From the cell containing the given text, extract its center point as [X, Y] coordinate. 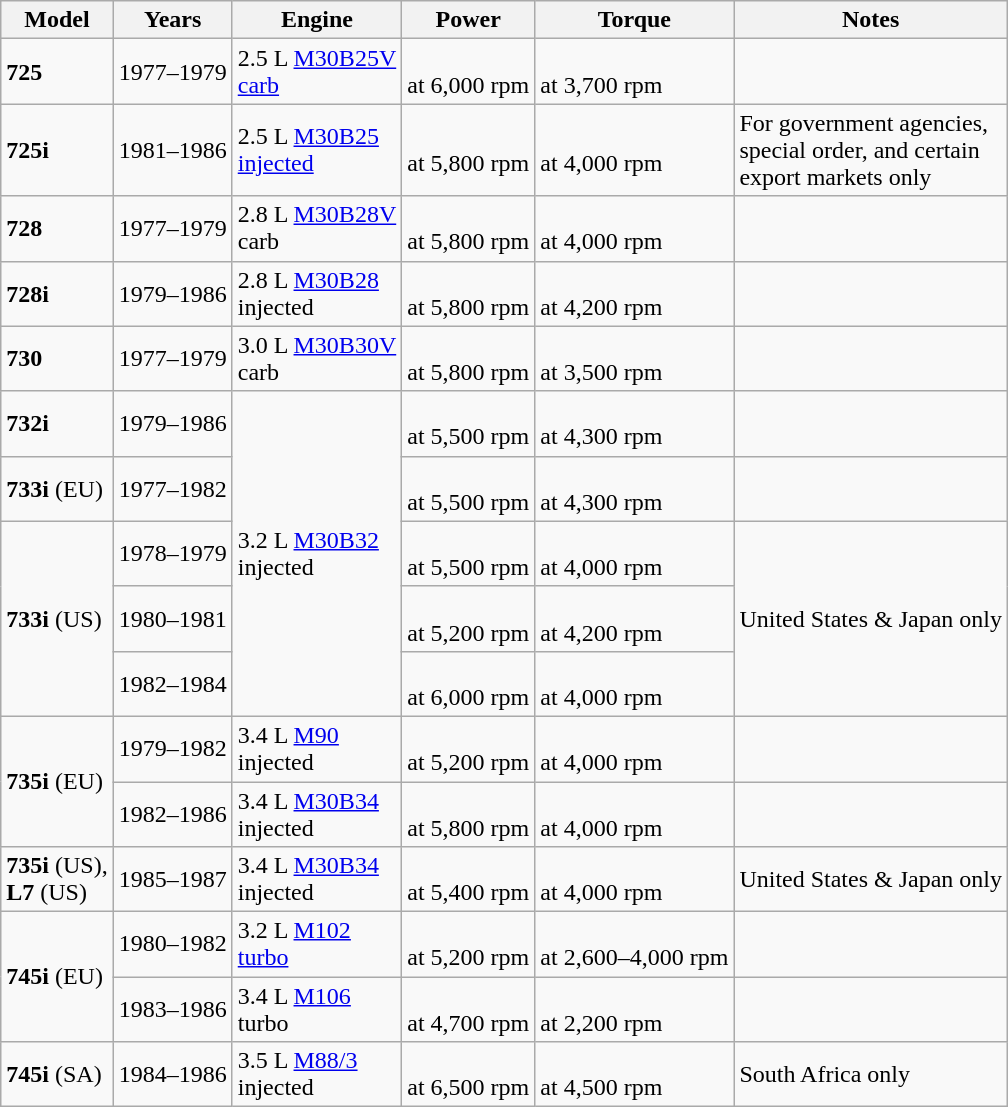
at 4,700 rpm [468, 1010]
1978–1979 [172, 554]
1984–1986 [172, 1074]
1985–1987 [172, 880]
at 3,500 rpm [634, 358]
728 [57, 228]
at 5,400 rpm [468, 880]
3.4 L M106 turbo [317, 1010]
1982–1986 [172, 814]
735i (EU) [57, 781]
3.0 L M30B30V carb [317, 358]
1979–1982 [172, 748]
1980–1982 [172, 944]
725 [57, 72]
Power [468, 20]
1981–1986 [172, 150]
728i [57, 294]
733i (US) [57, 618]
Engine [317, 20]
3.2 L M30B32 injected [317, 554]
For government agencies,special order, and certainexport markets only [871, 150]
Model [57, 20]
at 3,700 rpm [634, 72]
South Africa only [871, 1074]
Torque [634, 20]
2.5 L M30B25V carb [317, 72]
2.8 L M30B28 injected [317, 294]
1983–1986 [172, 1010]
1982–1984 [172, 684]
735i (US), L7 (US) [57, 880]
Notes [871, 20]
at 2,200 rpm [634, 1010]
725i [57, 150]
Years [172, 20]
at 6,500 rpm [468, 1074]
3.2 L M102 turbo [317, 944]
730 [57, 358]
at 2,600–4,000 rpm [634, 944]
1977–1982 [172, 488]
1980–1981 [172, 618]
2.5 L M30B25 injected [317, 150]
at 4,500 rpm [634, 1074]
2.8 L M30B28V carb [317, 228]
3.5 L M88/3 injected [317, 1074]
745i (EU) [57, 977]
745i (SA) [57, 1074]
3.4 L M90 injected [317, 748]
733i (EU) [57, 488]
732i [57, 424]
